Find where the given text appears and provide that cell's center as [x, y] coordinate. 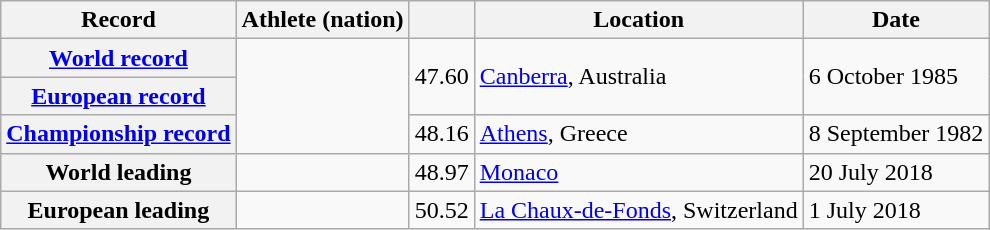
Record [118, 20]
European leading [118, 210]
La Chaux-de-Fonds, Switzerland [638, 210]
20 July 2018 [896, 172]
Canberra, Australia [638, 77]
48.16 [442, 134]
47.60 [442, 77]
World leading [118, 172]
Location [638, 20]
8 September 1982 [896, 134]
World record [118, 58]
48.97 [442, 172]
Monaco [638, 172]
Date [896, 20]
1 July 2018 [896, 210]
Athlete (nation) [322, 20]
Athens, Greece [638, 134]
50.52 [442, 210]
European record [118, 96]
Championship record [118, 134]
6 October 1985 [896, 77]
